Return the [x, y] coordinate for the center point of the cell that contains the specified text.  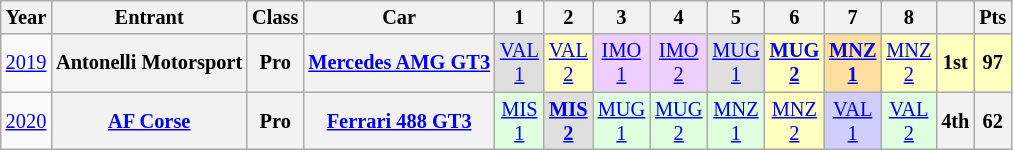
Year [26, 17]
IMO2 [678, 63]
97 [992, 63]
4th [955, 121]
1 [520, 17]
MIS2 [568, 121]
Pts [992, 17]
Car [399, 17]
MIS1 [520, 121]
Mercedes AMG GT3 [399, 63]
3 [622, 17]
IMO1 [622, 63]
4 [678, 17]
1st [955, 63]
2019 [26, 63]
5 [736, 17]
Entrant [149, 17]
AF Corse [149, 121]
8 [908, 17]
Antonelli Motorsport [149, 63]
6 [795, 17]
Class [275, 17]
2 [568, 17]
Ferrari 488 GT3 [399, 121]
7 [852, 17]
2020 [26, 121]
62 [992, 121]
